Determine the [x, y] coordinate at the center of the cell enclosing the given text.  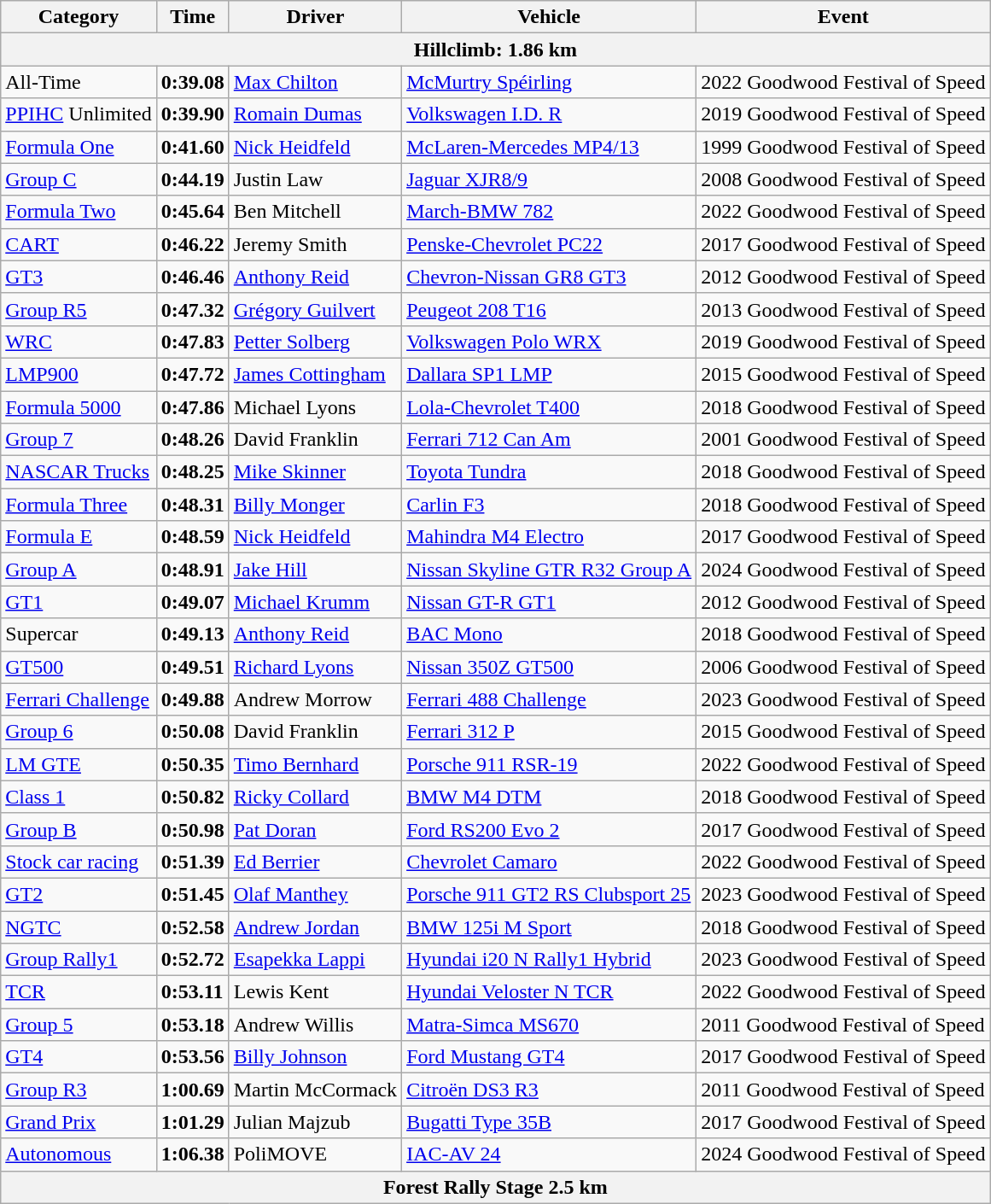
WRC [79, 342]
March-BMW 782 [550, 212]
Carlin F3 [550, 505]
BAC Mono [550, 634]
0:44.19 [193, 179]
Ben Mitchell [315, 212]
LM GTE [79, 764]
Time [193, 17]
Porsche 911 GT2 RS Clubsport 25 [550, 894]
0:48.59 [193, 537]
Citroën DS3 R3 [550, 1090]
Ferrari 712 Can Am [550, 440]
0:46.22 [193, 244]
2008 Goodwood Festival of Speed [843, 179]
Formula 5000 [79, 407]
Andrew Jordan [315, 926]
Formula One [79, 147]
0:50.82 [193, 797]
Grand Prix [79, 1122]
Pat Doran [315, 829]
Bugatti Type 35B [550, 1122]
Jaguar XJR8/9 [550, 179]
Grégory Guilvert [315, 309]
0:49.51 [193, 667]
PoliMOVE [315, 1154]
Martin McCormack [315, 1090]
0:51.45 [193, 894]
Ferrari Challenge [79, 699]
Mike Skinner [315, 472]
0:50.98 [193, 829]
Max Chilton [315, 82]
Justin Law [315, 179]
NASCAR Trucks [79, 472]
Group 7 [79, 440]
Andrew Morrow [315, 699]
2013 Goodwood Festival of Speed [843, 309]
1:00.69 [193, 1090]
Chevron-Nissan GR8 GT3 [550, 277]
Esapekka Lappi [315, 960]
0:45.64 [193, 212]
Olaf Manthey [315, 894]
GT4 [79, 1057]
Petter Solberg [315, 342]
Formula Two [79, 212]
Toyota Tundra [550, 472]
0:48.25 [193, 472]
Hillclimb: 1.86 km [495, 50]
1:06.38 [193, 1154]
Billy Monger [315, 505]
All-Time [79, 82]
Peugeot 208 T16 [550, 309]
Forest Rally Stage 2.5 km [495, 1187]
Group 5 [79, 1025]
GT2 [79, 894]
Group B [79, 829]
0:52.72 [193, 960]
0:48.31 [193, 505]
Ferrari 488 Challenge [550, 699]
Lola-Chevrolet T400 [550, 407]
Nissan Skyline GTR R32 Group A [550, 570]
0:49.13 [193, 634]
0:47.86 [193, 407]
Autonomous [79, 1154]
0:50.35 [193, 764]
GT1 [79, 602]
Group 6 [79, 732]
0:48.26 [193, 440]
Lewis Kent [315, 992]
Michael Lyons [315, 407]
0:47.83 [193, 342]
Timo Bernhard [315, 764]
GT3 [79, 277]
Matra-Simca MS670 [550, 1025]
Ed Berrier [315, 862]
0:49.88 [193, 699]
0:48.91 [193, 570]
CART [79, 244]
Ford Mustang GT4 [550, 1057]
Group R3 [79, 1090]
Michael Krumm [315, 602]
IAC-AV 24 [550, 1154]
Class 1 [79, 797]
Formula Three [79, 505]
0:49.07 [193, 602]
TCR [79, 992]
0:46.46 [193, 277]
Driver [315, 17]
Vehicle [550, 17]
Nissan 350Z GT500 [550, 667]
BMW M4 DTM [550, 797]
Hyundai Veloster N TCR [550, 992]
0:39.90 [193, 114]
0:50.08 [193, 732]
Mahindra M4 Electro [550, 537]
Andrew Willis [315, 1025]
Chevrolet Camaro [550, 862]
0:53.18 [193, 1025]
2001 Goodwood Festival of Speed [843, 440]
Romain Dumas [315, 114]
BMW 125i M Sport [550, 926]
Billy Johnson [315, 1057]
McMurtry Spéirling [550, 82]
Supercar [79, 634]
PPIHC Unlimited [79, 114]
Group R5 [79, 309]
Group Rally1 [79, 960]
Volkswagen Polo WRX [550, 342]
James Cottingham [315, 374]
Stock car racing [79, 862]
0:52.58 [193, 926]
Porsche 911 RSR-19 [550, 764]
Category [79, 17]
0:51.39 [193, 862]
Ricky Collard [315, 797]
Group C [79, 179]
0:53.56 [193, 1057]
Group A [79, 570]
Richard Lyons [315, 667]
1999 Goodwood Festival of Speed [843, 147]
Hyundai i20 N Rally1 Hybrid [550, 960]
0:41.60 [193, 147]
2006 Goodwood Festival of Speed [843, 667]
Event [843, 17]
0:47.32 [193, 309]
Penske-Chevrolet PC22 [550, 244]
0:39.08 [193, 82]
GT500 [79, 667]
Dallara SP1 LMP [550, 374]
Jake Hill [315, 570]
Nissan GT-R GT1 [550, 602]
LMP900 [79, 374]
NGTC [79, 926]
Ford RS200 Evo 2 [550, 829]
Jeremy Smith [315, 244]
Julian Majzub [315, 1122]
0:53.11 [193, 992]
Formula E [79, 537]
1:01.29 [193, 1122]
Volkswagen I.D. R [550, 114]
McLaren-Mercedes MP4/13 [550, 147]
Ferrari 312 P [550, 732]
0:47.72 [193, 374]
